Detect which cell encompasses the target text, then output its (x, y) center coordinate. 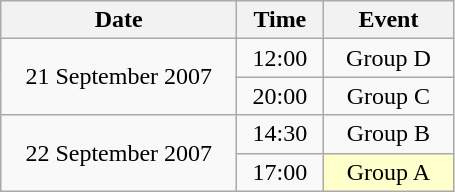
12:00 (280, 58)
Event (388, 20)
Date (119, 20)
17:00 (280, 172)
21 September 2007 (119, 77)
Group C (388, 96)
22 September 2007 (119, 153)
Group D (388, 58)
Time (280, 20)
Group B (388, 134)
Group A (388, 172)
14:30 (280, 134)
20:00 (280, 96)
